Pinpoint the cell where the given text exists, returning its (x, y) midpoint coordinate. 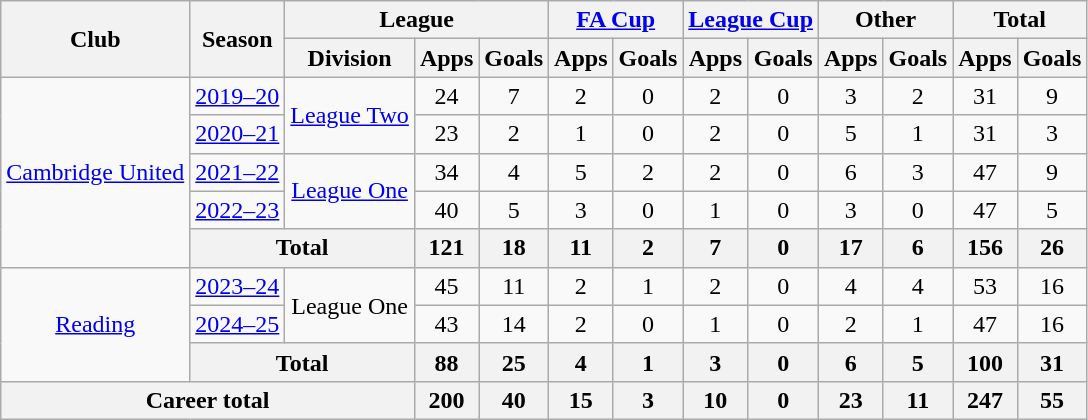
121 (446, 248)
League Two (350, 115)
26 (1052, 248)
14 (514, 324)
League Cup (751, 20)
100 (985, 362)
55 (1052, 400)
Club (96, 39)
17 (851, 248)
2019–20 (238, 96)
Career total (208, 400)
88 (446, 362)
10 (716, 400)
Division (350, 58)
25 (514, 362)
18 (514, 248)
53 (985, 286)
15 (581, 400)
League (417, 20)
2022–23 (238, 210)
34 (446, 172)
156 (985, 248)
Reading (96, 324)
200 (446, 400)
Season (238, 39)
Cambridge United (96, 172)
43 (446, 324)
2024–25 (238, 324)
2021–22 (238, 172)
24 (446, 96)
247 (985, 400)
2020–21 (238, 134)
45 (446, 286)
FA Cup (616, 20)
Other (886, 20)
2023–24 (238, 286)
